From the cell containing the given text, extract its center point as [x, y] coordinate. 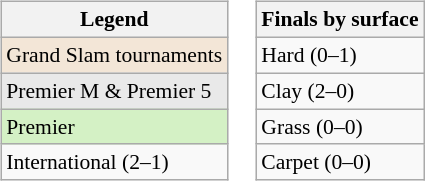
Legend [114, 20]
Grass (0–0) [340, 127]
Grand Slam tournaments [114, 55]
Premier [114, 127]
Finals by surface [340, 20]
Premier M & Premier 5 [114, 91]
International (2–1) [114, 162]
Clay (2–0) [340, 91]
Carpet (0–0) [340, 162]
Hard (0–1) [340, 55]
